Output the [x, y] coordinate of the center of the cell containing the given text.  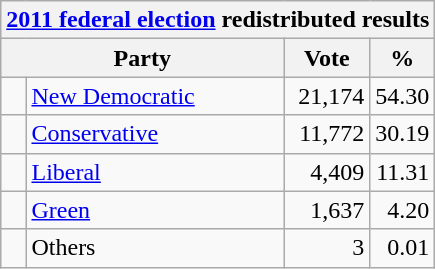
Conservative [155, 134]
54.30 [402, 96]
Liberal [155, 172]
4.20 [402, 210]
30.19 [402, 134]
4,409 [327, 172]
Vote [327, 58]
1,637 [327, 210]
Others [155, 248]
3 [327, 248]
New Democratic [155, 96]
11,772 [327, 134]
Party [142, 58]
% [402, 58]
0.01 [402, 248]
11.31 [402, 172]
21,174 [327, 96]
Green [155, 210]
2011 federal election redistributed results [218, 20]
